From the cell containing the given text, extract its center point as (X, Y) coordinate. 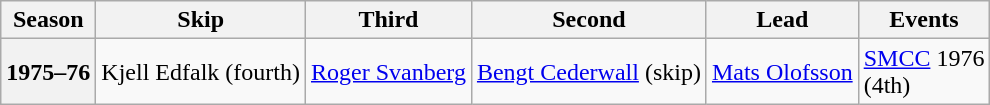
SMCC 1976 (4th) (924, 72)
1975–76 (48, 72)
Skip (201, 20)
Mats Olofsson (782, 72)
Events (924, 20)
Third (388, 20)
Season (48, 20)
Bengt Cederwall (skip) (588, 72)
Lead (782, 20)
Second (588, 20)
Roger Svanberg (388, 72)
Kjell Edfalk (fourth) (201, 72)
